Locate the cell with the specified text and output its [X, Y] center coordinate. 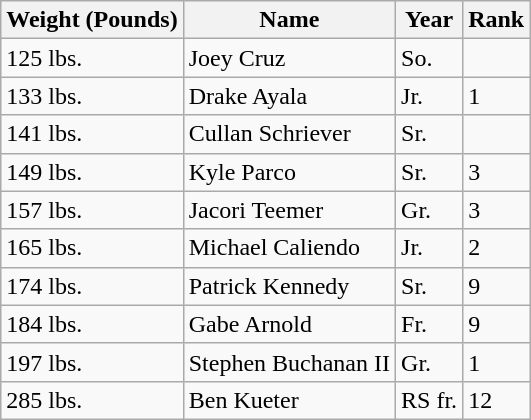
184 lbs. [92, 324]
Name [289, 20]
Year [430, 20]
Stephen Buchanan II [289, 362]
Ben Kueter [289, 400]
Rank [496, 20]
Kyle Parco [289, 172]
2 [496, 248]
12 [496, 400]
Jacori Teemer [289, 210]
Drake Ayala [289, 96]
So. [430, 58]
RS fr. [430, 400]
Cullan Schriever [289, 134]
197 lbs. [92, 362]
149 lbs. [92, 172]
Gabe Arnold [289, 324]
Weight (Pounds) [92, 20]
Joey Cruz [289, 58]
Michael Caliendo [289, 248]
285 lbs. [92, 400]
Patrick Kennedy [289, 286]
157 lbs. [92, 210]
Fr. [430, 324]
165 lbs. [92, 248]
141 lbs. [92, 134]
133 lbs. [92, 96]
174 lbs. [92, 286]
125 lbs. [92, 58]
